Find where the given text appears and provide that cell's center as (x, y) coordinate. 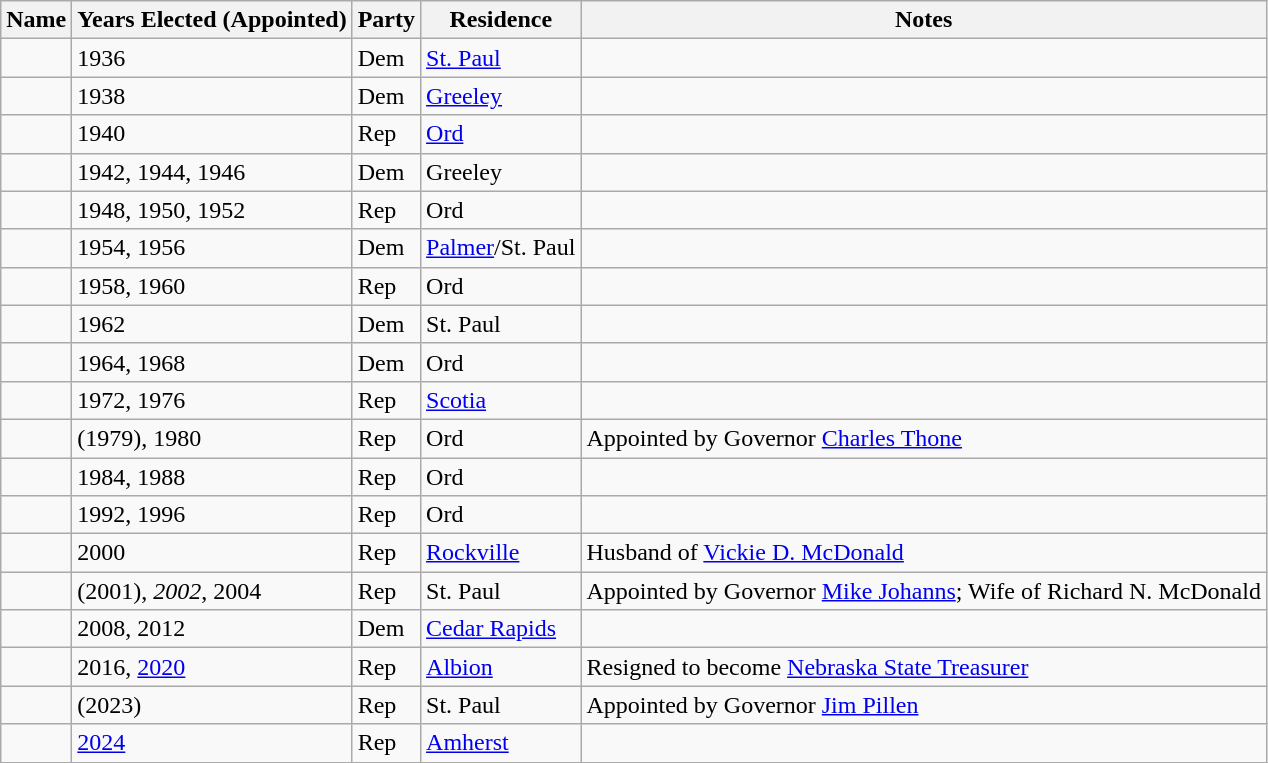
Scotia (501, 400)
1992, 1996 (212, 515)
1948, 1950, 1952 (212, 210)
Appointed by Governor Charles Thone (924, 438)
1962 (212, 324)
2000 (212, 553)
(2001), 2002, 2004 (212, 591)
(2023) (212, 705)
Residence (501, 20)
2016, 2020 (212, 667)
1972, 1976 (212, 400)
Appointed by Governor Mike Johanns; Wife of Richard N. McDonald (924, 591)
1942, 1944, 1946 (212, 172)
1958, 1960 (212, 286)
Name (36, 20)
Notes (924, 20)
1940 (212, 134)
(1979), 1980 (212, 438)
1938 (212, 96)
1964, 1968 (212, 362)
Rockville (501, 553)
2008, 2012 (212, 629)
Amherst (501, 743)
1984, 1988 (212, 477)
Husband of Vickie D. McDonald (924, 553)
Party (386, 20)
Albion (501, 667)
1936 (212, 58)
Appointed by Governor Jim Pillen (924, 705)
1954, 1956 (212, 248)
2024 (212, 743)
Resigned to become Nebraska State Treasurer (924, 667)
Cedar Rapids (501, 629)
Palmer/St. Paul (501, 248)
Years Elected (Appointed) (212, 20)
